Provide the [x, y] coordinate of the cell's center where the given text is located.  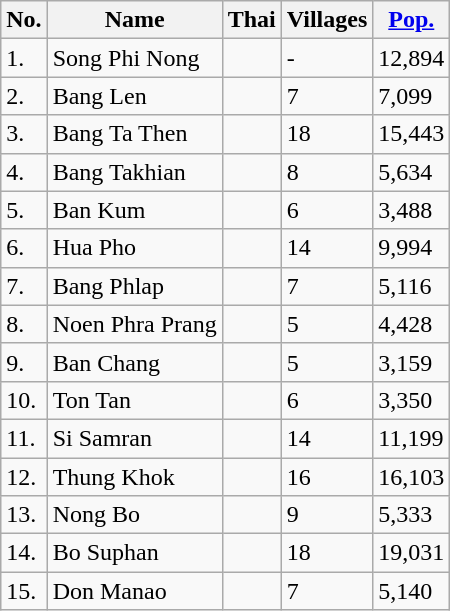
3,350 [412, 400]
Bang Phlap [134, 286]
- [327, 58]
15. [24, 591]
3,488 [412, 210]
11,199 [412, 438]
Nong Bo [134, 515]
Song Phi Nong [134, 58]
2. [24, 96]
Bang Len [134, 96]
Ton Tan [134, 400]
4. [24, 172]
Bang Ta Then [134, 134]
11. [24, 438]
14. [24, 553]
Ban Chang [134, 362]
9,994 [412, 248]
5,333 [412, 515]
5,140 [412, 591]
Thung Khok [134, 477]
Villages [327, 20]
4,428 [412, 324]
3,159 [412, 362]
8. [24, 324]
Don Manao [134, 591]
Thai [252, 20]
Hua Pho [134, 248]
3. [24, 134]
Bang Takhian [134, 172]
6. [24, 248]
16,103 [412, 477]
No. [24, 20]
8 [327, 172]
Ban Kum [134, 210]
5,116 [412, 286]
5. [24, 210]
Name [134, 20]
Pop. [412, 20]
15,443 [412, 134]
5,634 [412, 172]
7,099 [412, 96]
7. [24, 286]
Bo Suphan [134, 553]
1. [24, 58]
9. [24, 362]
10. [24, 400]
9 [327, 515]
19,031 [412, 553]
Si Samran [134, 438]
13. [24, 515]
12. [24, 477]
Noen Phra Prang [134, 324]
12,894 [412, 58]
16 [327, 477]
